Scan for the cell matching the given text and deliver its (X, Y) coordinate at center. 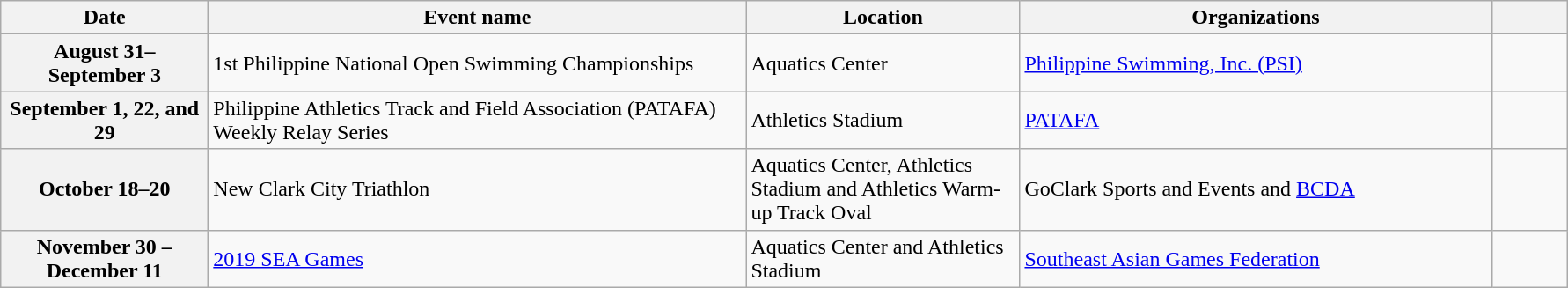
Aquatics Center and Athletics Stadium (883, 259)
Philippine Swimming, Inc. (PSI) (1256, 63)
Organizations (1256, 18)
November 30 – December 11 (105, 259)
Event name (477, 18)
1st Philippine National Open Swimming Championships (477, 63)
Location (883, 18)
2019 SEA Games (477, 259)
PATAFA (1256, 120)
Date (105, 18)
Aquatics Center, Athletics Stadium and Athletics Warm-up Track Oval (883, 189)
October 18–20 (105, 189)
September 1, 22, and 29 (105, 120)
Athletics Stadium (883, 120)
GoClark Sports and Events and BCDA (1256, 189)
Aquatics Center (883, 63)
New Clark City Triathlon (477, 189)
Southeast Asian Games Federation (1256, 259)
August 31–September 3 (105, 63)
Philippine Athletics Track and Field Association (PATAFA) Weekly Relay Series (477, 120)
